Output the (X, Y) coordinate of the center of the cell containing the given text.  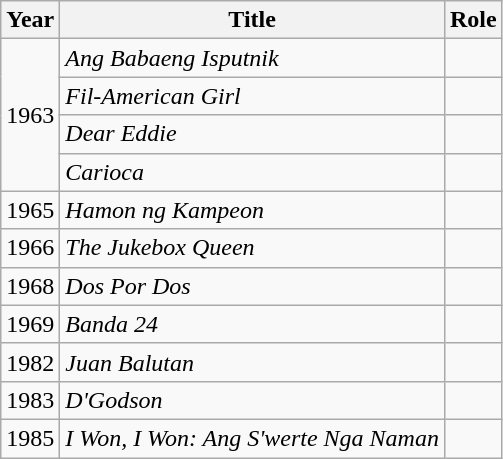
Juan Balutan (252, 362)
Dear Eddie (252, 134)
The Jukebox Queen (252, 248)
Dos Por Dos (252, 286)
1969 (30, 324)
Banda 24 (252, 324)
Ang Babaeng Isputnik (252, 58)
Title (252, 20)
Hamon ng Kampeon (252, 210)
1968 (30, 286)
Year (30, 20)
Fil-American Girl (252, 96)
I Won, I Won: Ang S'werte Nga Naman (252, 438)
1966 (30, 248)
1983 (30, 400)
1965 (30, 210)
Carioca (252, 172)
Role (473, 20)
D'Godson (252, 400)
1963 (30, 115)
1985 (30, 438)
1982 (30, 362)
